Return [X, Y] of the center of cell containing provided text 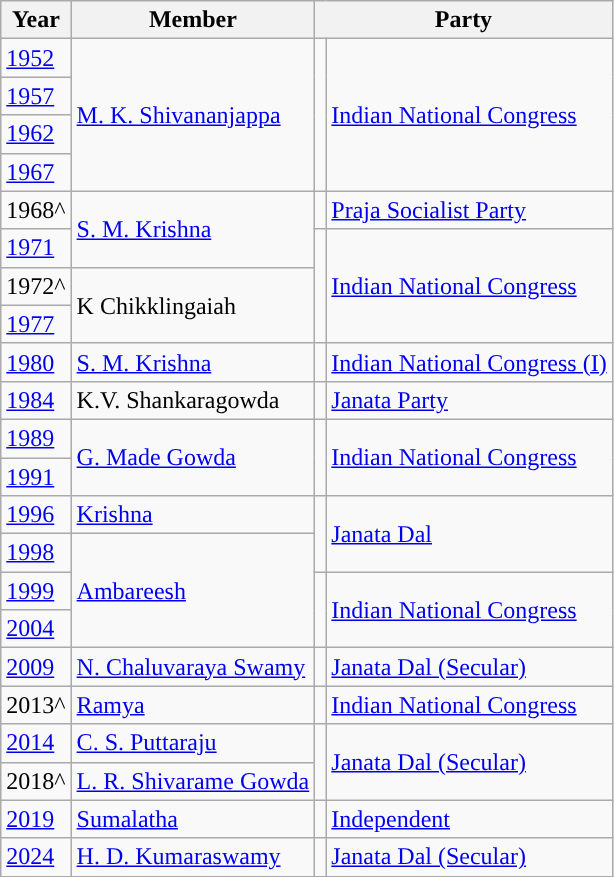
G. Made Gowda [193, 457]
2013^ [36, 705]
2019 [36, 819]
H. D. Kumaraswamy [193, 857]
Janata Dal [469, 534]
Ambareesh [193, 591]
2018^ [36, 781]
2014 [36, 743]
1991 [36, 477]
Party [464, 20]
K.V. Shankaragowda [193, 400]
1968^ [36, 210]
Ramya [193, 705]
Janata Party [469, 400]
K Chikklingaiah [193, 305]
Year [36, 20]
1998 [36, 553]
2004 [36, 629]
M. K. Shivananjappa [193, 115]
Independent [469, 819]
1972^ [36, 286]
Indian National Congress (I) [469, 362]
1952 [36, 58]
1957 [36, 96]
1996 [36, 515]
Praja Socialist Party [469, 210]
1962 [36, 134]
1999 [36, 591]
2024 [36, 857]
1971 [36, 248]
1984 [36, 400]
Sumalatha [193, 819]
C. S. Puttaraju [193, 743]
1967 [36, 172]
1977 [36, 324]
Krishna [193, 515]
N. Chaluvaraya Swamy [193, 667]
L. R. Shivarame Gowda [193, 781]
1980 [36, 362]
Member [193, 20]
2009 [36, 667]
1989 [36, 438]
